From the cell containing the given text, extract its center point as (x, y) coordinate. 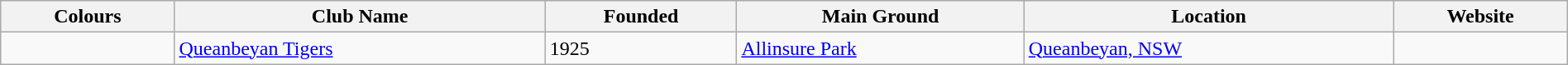
Colours (88, 17)
Queanbeyan Tigers (360, 48)
Allinsure Park (880, 48)
1925 (641, 48)
Website (1480, 17)
Location (1209, 17)
Founded (641, 17)
Main Ground (880, 17)
Queanbeyan, NSW (1209, 48)
Club Name (360, 17)
